Capture the cell that displays the provided text and extract its (X, Y) central coordinate. 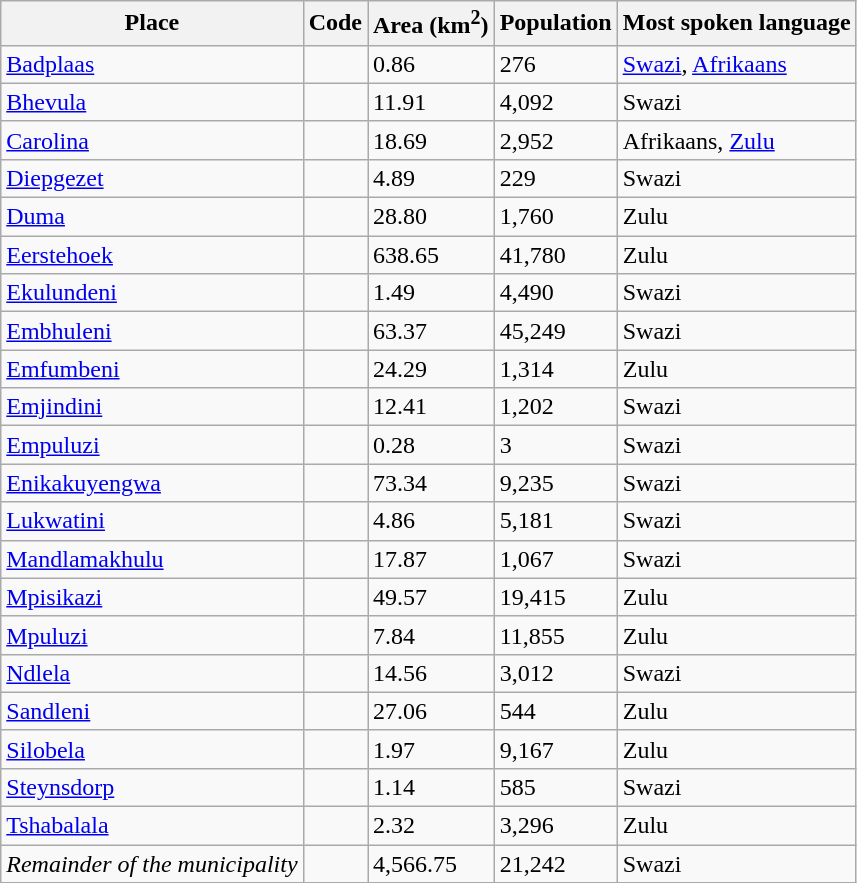
27.06 (432, 711)
14.56 (432, 673)
3,296 (556, 826)
Ndlela (152, 673)
Empuluzi (152, 445)
Eerstehoek (152, 255)
Afrikaans, Zulu (736, 140)
24.29 (432, 369)
Enikakuyengwa (152, 483)
4,092 (556, 102)
21,242 (556, 864)
Remainder of the municipality (152, 864)
12.41 (432, 407)
9,167 (556, 749)
0.28 (432, 445)
Most spoken language (736, 24)
638.65 (432, 255)
4.86 (432, 521)
Place (152, 24)
Silobela (152, 749)
19,415 (556, 597)
41,780 (556, 255)
Area (km2) (432, 24)
49.57 (432, 597)
Lukwatini (152, 521)
Diepgezet (152, 178)
45,249 (556, 331)
Duma (152, 217)
7.84 (432, 635)
11.91 (432, 102)
1,314 (556, 369)
Ekulundeni (152, 293)
3,012 (556, 673)
0.86 (432, 64)
Swazi, Afrikaans (736, 64)
5,181 (556, 521)
28.80 (432, 217)
Population (556, 24)
2.32 (432, 826)
11,855 (556, 635)
Badplaas (152, 64)
1.97 (432, 749)
Emfumbeni (152, 369)
1,760 (556, 217)
Code (335, 24)
276 (556, 64)
1,067 (556, 559)
Mpuluzi (152, 635)
18.69 (432, 140)
585 (556, 787)
73.34 (432, 483)
4,490 (556, 293)
Carolina (152, 140)
229 (556, 178)
544 (556, 711)
63.37 (432, 331)
Embhuleni (152, 331)
1,202 (556, 407)
17.87 (432, 559)
Mandlamakhulu (152, 559)
4.89 (432, 178)
Emjindini (152, 407)
2,952 (556, 140)
4,566.75 (432, 864)
Sandleni (152, 711)
Bhevula (152, 102)
Steynsdorp (152, 787)
1.49 (432, 293)
1.14 (432, 787)
Mpisikazi (152, 597)
9,235 (556, 483)
3 (556, 445)
Tshabalala (152, 826)
